Search for the cell housing the specified text and yield its [X, Y] center coordinate. 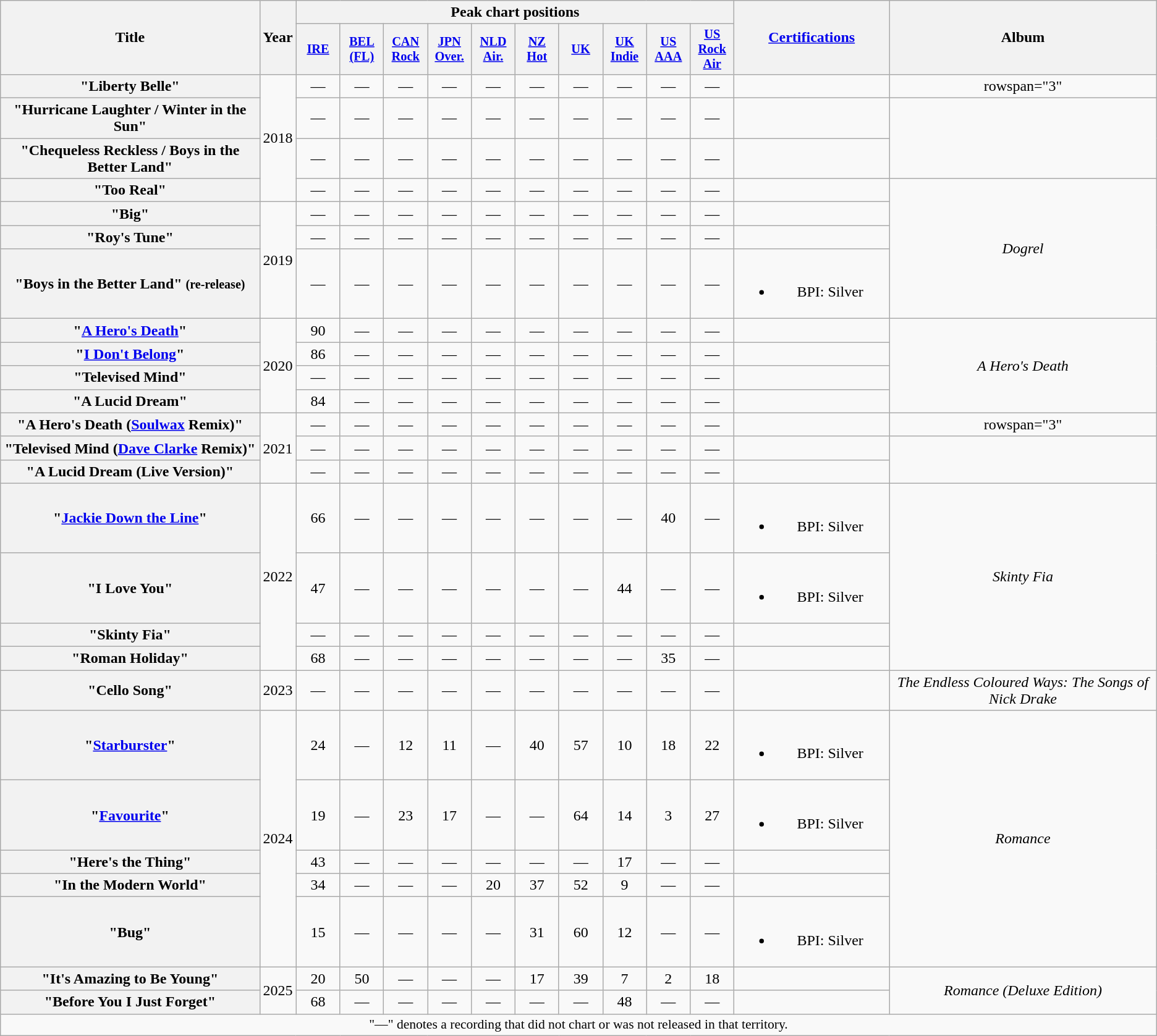
Peak chart positions [515, 12]
"—" denotes a recording that did not chart or was not released in that territory. [578, 1025]
"Roman Holiday" [130, 659]
"It's Amazing to Be Young" [130, 979]
BEL(FL) [362, 49]
39 [581, 979]
14 [624, 815]
Album [1023, 38]
NZHot [536, 49]
86 [318, 354]
Certifications [812, 38]
"Here's the Thing" [130, 862]
Romance [1023, 839]
"Starburster" [130, 745]
A Hero's Death [1023, 366]
"A Hero's Death" [130, 331]
90 [318, 331]
Year [278, 38]
2018 [278, 138]
Skinty Fia [1023, 576]
IRE [318, 49]
10 [624, 745]
7 [624, 979]
"I Don't Belong" [130, 354]
37 [536, 885]
15 [318, 932]
NLDAir. [493, 49]
23 [405, 815]
"In the Modern World" [130, 885]
2 [669, 979]
64 [581, 815]
9 [624, 885]
UKIndie [624, 49]
27 [712, 815]
43 [318, 862]
11 [450, 745]
"A Lucid Dream" [130, 401]
2023 [278, 691]
2021 [278, 448]
"Too Real" [130, 190]
50 [362, 979]
CANRock [405, 49]
JPNOver. [450, 49]
"Bug" [130, 932]
"Cello Song" [130, 691]
2022 [278, 576]
"Boys in the Better Land" (re-release) [130, 284]
35 [669, 659]
USRockAir [712, 49]
"I Love You" [130, 588]
"Roy's Tune" [130, 237]
2020 [278, 366]
48 [624, 1002]
"Liberty Belle" [130, 86]
31 [536, 932]
"Hurricane Laughter / Winter in the Sun" [130, 119]
"Televised Mind" [130, 377]
60 [581, 932]
UK [581, 49]
34 [318, 885]
Romance (Deluxe Edition) [1023, 990]
84 [318, 401]
USAAA [669, 49]
52 [581, 885]
19 [318, 815]
The Endless Coloured Ways: The Songs of Nick Drake [1023, 691]
"A Hero's Death (Soulwax Remix)" [130, 424]
Dogrel [1023, 248]
2019 [278, 261]
2025 [278, 990]
"Chequeless Reckless / Boys in the Better Land" [130, 158]
"Jackie Down the Line" [130, 518]
"Televised Mind (Dave Clarke Remix)" [130, 448]
"Skinty Fia" [130, 634]
"Favourite" [130, 815]
66 [318, 518]
44 [624, 588]
"A Lucid Dream (Live Version)" [130, 471]
3 [669, 815]
47 [318, 588]
Title [130, 38]
"Big" [130, 214]
57 [581, 745]
22 [712, 745]
"Before You I Just Forget" [130, 1002]
24 [318, 745]
2024 [278, 839]
